Capture the cell that displays the provided text and extract its [X, Y] central coordinate. 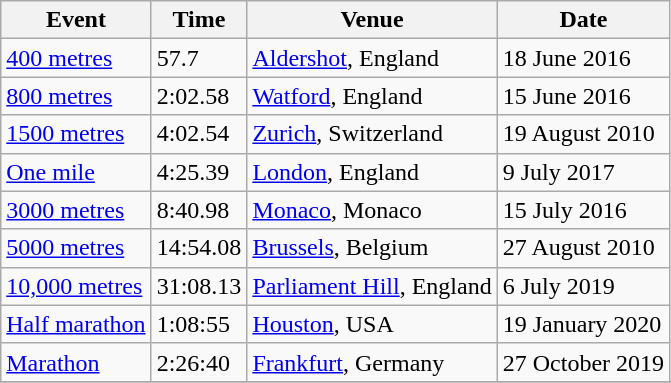
Event [76, 20]
One mile [76, 172]
Watford, England [372, 96]
15 June 2016 [583, 96]
4:02.54 [199, 134]
27 October 2019 [583, 362]
10,000 metres [76, 286]
Zurich, Switzerland [372, 134]
Date [583, 20]
Brussels, Belgium [372, 248]
Half marathon [76, 324]
Time [199, 20]
Houston, USA [372, 324]
800 metres [76, 96]
19 August 2010 [583, 134]
18 June 2016 [583, 58]
Aldershot, England [372, 58]
15 July 2016 [583, 210]
4:25.39 [199, 172]
9 July 2017 [583, 172]
1:08:55 [199, 324]
14:54.08 [199, 248]
Monaco, Monaco [372, 210]
London, England [372, 172]
31:08.13 [199, 286]
5000 metres [76, 248]
Venue [372, 20]
27 August 2010 [583, 248]
Marathon [76, 362]
19 January 2020 [583, 324]
8:40.98 [199, 210]
Parliament Hill, England [372, 286]
57.7 [199, 58]
Frankfurt, Germany [372, 362]
2:02.58 [199, 96]
3000 metres [76, 210]
1500 metres [76, 134]
400 metres [76, 58]
6 July 2019 [583, 286]
2:26:40 [199, 362]
